Return the (x, y) coordinate for the center point of the cell that contains the specified text.  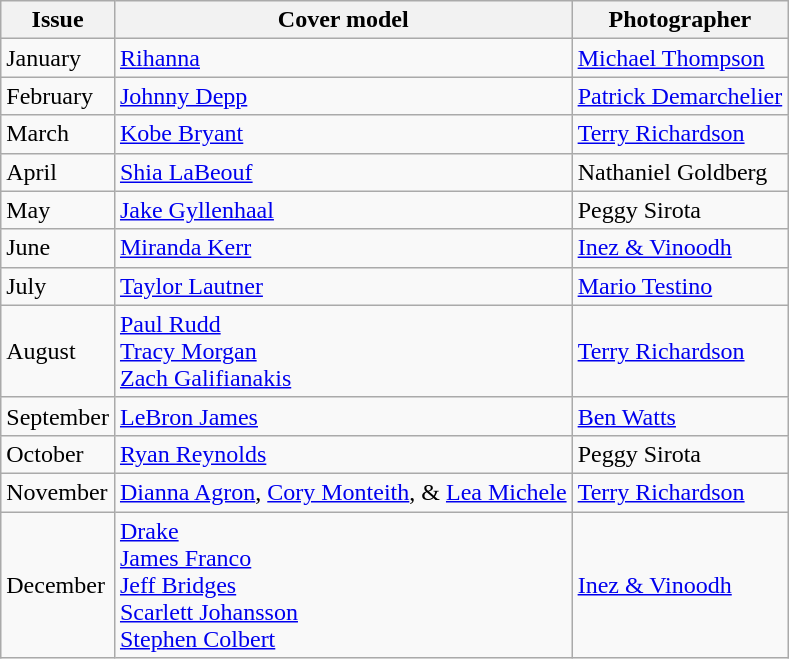
June (58, 248)
Ben Watts (680, 416)
Paul RuddTracy MorganZach Galifianakis (343, 351)
May (58, 210)
Ryan Reynolds (343, 454)
Nathaniel Goldberg (680, 172)
Shia LaBeouf (343, 172)
Cover model (343, 20)
Patrick Demarchelier (680, 96)
February (58, 96)
Kobe Bryant (343, 134)
Rihanna (343, 58)
October (58, 454)
September (58, 416)
Issue (58, 20)
Johnny Depp (343, 96)
DrakeJames FrancoJeff BridgesScarlett JohanssonStephen Colbert (343, 585)
LeBron James (343, 416)
Miranda Kerr (343, 248)
Jake Gyllenhaal (343, 210)
July (58, 286)
December (58, 585)
April (58, 172)
Photographer (680, 20)
August (58, 351)
Mario Testino (680, 286)
January (58, 58)
Dianna Agron, Cory Monteith, & Lea Michele (343, 492)
November (58, 492)
Taylor Lautner (343, 286)
March (58, 134)
Michael Thompson (680, 58)
